Extract the (X, Y) coordinate from the center of the cell holding the provided text.  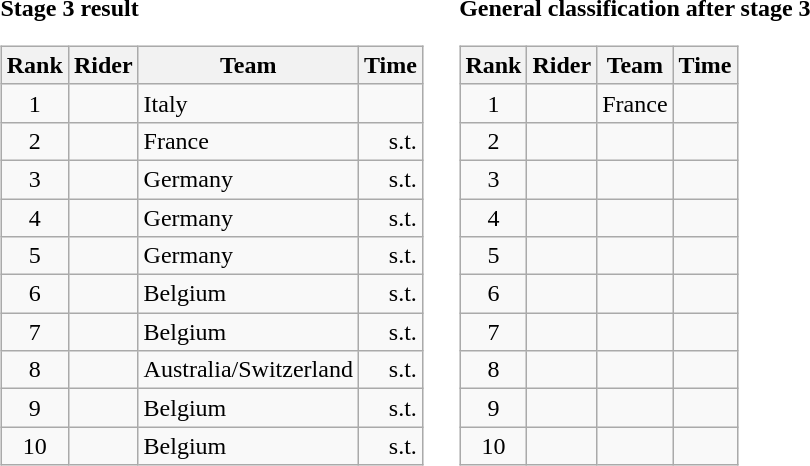
Australia/Switzerland (248, 370)
Italy (248, 103)
